Locate the cell with the specified text and output its [x, y] center coordinate. 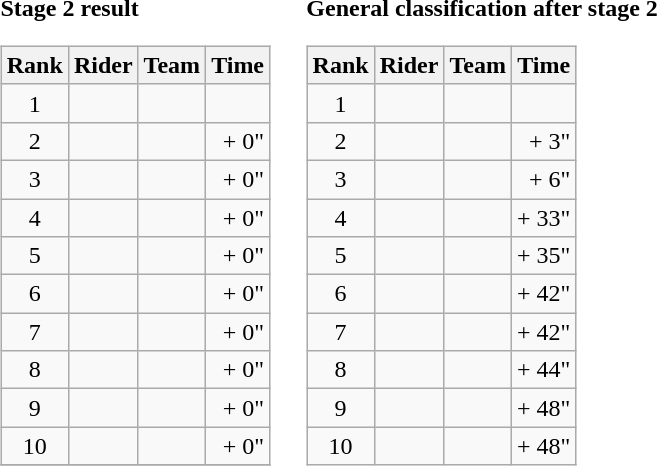
+ 44" [543, 370]
+ 35" [543, 256]
+ 6" [543, 179]
+ 3" [543, 141]
+ 33" [543, 217]
